Detect which cell encompasses the target text, then output its (X, Y) center coordinate. 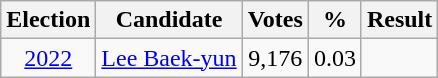
Candidate (169, 20)
Result (399, 20)
% (334, 20)
Election (48, 20)
Votes (275, 20)
9,176 (275, 58)
0.03 (334, 58)
Lee Baek-yun (169, 58)
2022 (48, 58)
